From the cell containing the given text, extract its center point as (X, Y) coordinate. 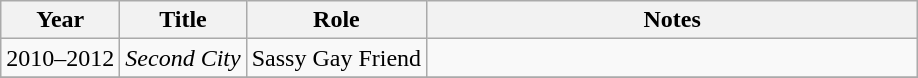
Role (336, 20)
Notes (672, 20)
Second City (183, 58)
Title (183, 20)
Year (60, 20)
Sassy Gay Friend (336, 58)
2010–2012 (60, 58)
